Pinpoint the cell where the given text exists, returning its [x, y] midpoint coordinate. 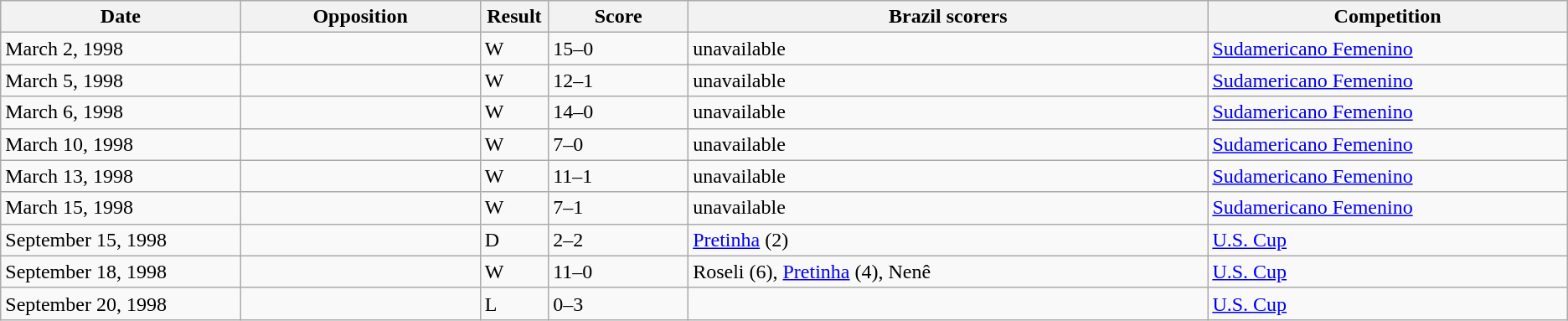
September 18, 1998 [121, 272]
15–0 [618, 49]
Date [121, 17]
September 20, 1998 [121, 303]
11–0 [618, 272]
12–1 [618, 80]
11–1 [618, 176]
Score [618, 17]
Result [514, 17]
Roseli (6), Pretinha (4), Nenê [948, 272]
7–1 [618, 208]
2–2 [618, 240]
Brazil scorers [948, 17]
Opposition [360, 17]
0–3 [618, 303]
Pretinha (2) [948, 240]
March 10, 1998 [121, 144]
March 6, 1998 [121, 112]
D [514, 240]
September 15, 1998 [121, 240]
March 15, 1998 [121, 208]
March 5, 1998 [121, 80]
March 13, 1998 [121, 176]
Competition [1387, 17]
L [514, 303]
March 2, 1998 [121, 49]
7–0 [618, 144]
14–0 [618, 112]
